Identify which cell holds the provided text, then report its [x, y] central coordinate. 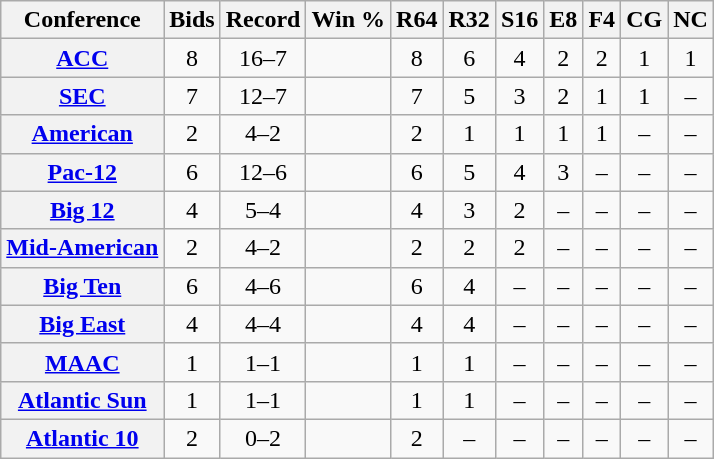
SEC [82, 96]
E8 [564, 20]
American [82, 134]
NC [691, 20]
Big 12 [82, 210]
Big East [82, 324]
16–7 [263, 58]
Win % [348, 20]
S16 [519, 20]
Pac-12 [82, 172]
R32 [469, 20]
CG [644, 20]
4–6 [263, 286]
Conference [82, 20]
4–4 [263, 324]
12–6 [263, 172]
R64 [417, 20]
Mid-American [82, 248]
0–2 [263, 438]
12–7 [263, 96]
5–4 [263, 210]
Record [263, 20]
F4 [602, 20]
Big Ten [82, 286]
ACC [82, 58]
MAAC [82, 362]
Atlantic 10 [82, 438]
Bids [192, 20]
Atlantic Sun [82, 400]
